Return (X, Y) of the center of cell containing provided text 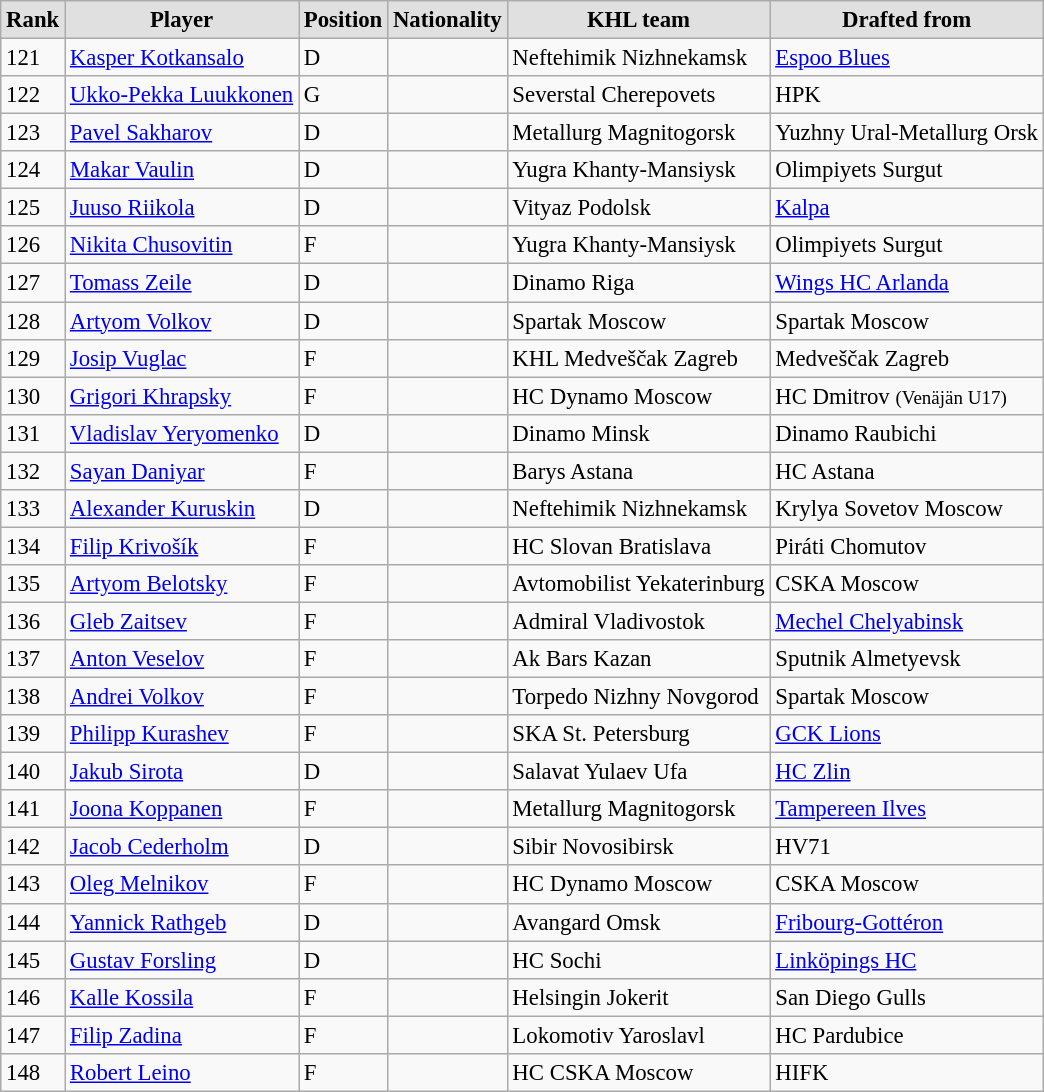
134 (33, 546)
HC Astana (906, 471)
Avtomobilist Yekaterinburg (638, 584)
Avangard Omsk (638, 922)
Kasper Kotkansalo (182, 58)
Gleb Zaitsev (182, 621)
130 (33, 396)
Helsingin Jokerit (638, 997)
HC Dmitrov (Venäjän U17) (906, 396)
136 (33, 621)
Gustav Forsling (182, 960)
KHL Medveščak Zagreb (638, 358)
Rank (33, 20)
122 (33, 95)
140 (33, 772)
146 (33, 997)
Medveščak Zagreb (906, 358)
Wings HC Arlanda (906, 283)
Sibir Novosibirsk (638, 847)
Yannick Rathgeb (182, 922)
144 (33, 922)
Admiral Vladivostok (638, 621)
Nikita Chusovitin (182, 245)
123 (33, 133)
143 (33, 885)
HIFK (906, 1073)
HC Pardubice (906, 1035)
Vityaz Podolsk (638, 208)
148 (33, 1073)
HC Slovan Bratislava (638, 546)
KHL team (638, 20)
Pavel Sakharov (182, 133)
124 (33, 170)
131 (33, 433)
Linköpings HC (906, 960)
127 (33, 283)
Tampereen Ilves (906, 809)
121 (33, 58)
Barys Astana (638, 471)
Mechel Chelyabinsk (906, 621)
139 (33, 734)
145 (33, 960)
125 (33, 208)
Yuzhny Ural-Metallurg Orsk (906, 133)
Oleg Melnikov (182, 885)
Philipp Kurashev (182, 734)
Nationality (448, 20)
126 (33, 245)
Filip Krivošík (182, 546)
SKA St. Petersburg (638, 734)
Ak Bars Kazan (638, 659)
Lokomotiv Yaroslavl (638, 1035)
Sayan Daniyar (182, 471)
HC Zlin (906, 772)
Robert Leino (182, 1073)
Grigori Khrapsky (182, 396)
Makar Vaulin (182, 170)
G (342, 95)
142 (33, 847)
HV71 (906, 847)
HC Sochi (638, 960)
Andrei Volkov (182, 697)
Severstal Cherepovets (638, 95)
Jakub Sirota (182, 772)
137 (33, 659)
Piráti Chomutov (906, 546)
128 (33, 321)
133 (33, 509)
Filip Zadina (182, 1035)
Dinamo Minsk (638, 433)
HPK (906, 95)
Josip Vuglac (182, 358)
Anton Veselov (182, 659)
147 (33, 1035)
Vladislav Yeryomenko (182, 433)
141 (33, 809)
Kalpa (906, 208)
Torpedo Nizhny Novgorod (638, 697)
Dinamo Riga (638, 283)
Alexander Kuruskin (182, 509)
Position (342, 20)
Dinamo Raubichi (906, 433)
Jacob Cederholm (182, 847)
Artyom Volkov (182, 321)
Espoo Blues (906, 58)
GCK Lions (906, 734)
Fribourg-Gottéron (906, 922)
San Diego Gulls (906, 997)
HC CSKA Moscow (638, 1073)
Krylya Sovetov Moscow (906, 509)
Kalle Kossila (182, 997)
129 (33, 358)
132 (33, 471)
Sputnik Almetyevsk (906, 659)
Tomass Zeile (182, 283)
Joona Koppanen (182, 809)
135 (33, 584)
Artyom Belotsky (182, 584)
Ukko-Pekka Luukkonen (182, 95)
Juuso Riikola (182, 208)
Drafted from (906, 20)
Salavat Yulaev Ufa (638, 772)
138 (33, 697)
Player (182, 20)
